Capture the cell that displays the provided text and extract its [X, Y] central coordinate. 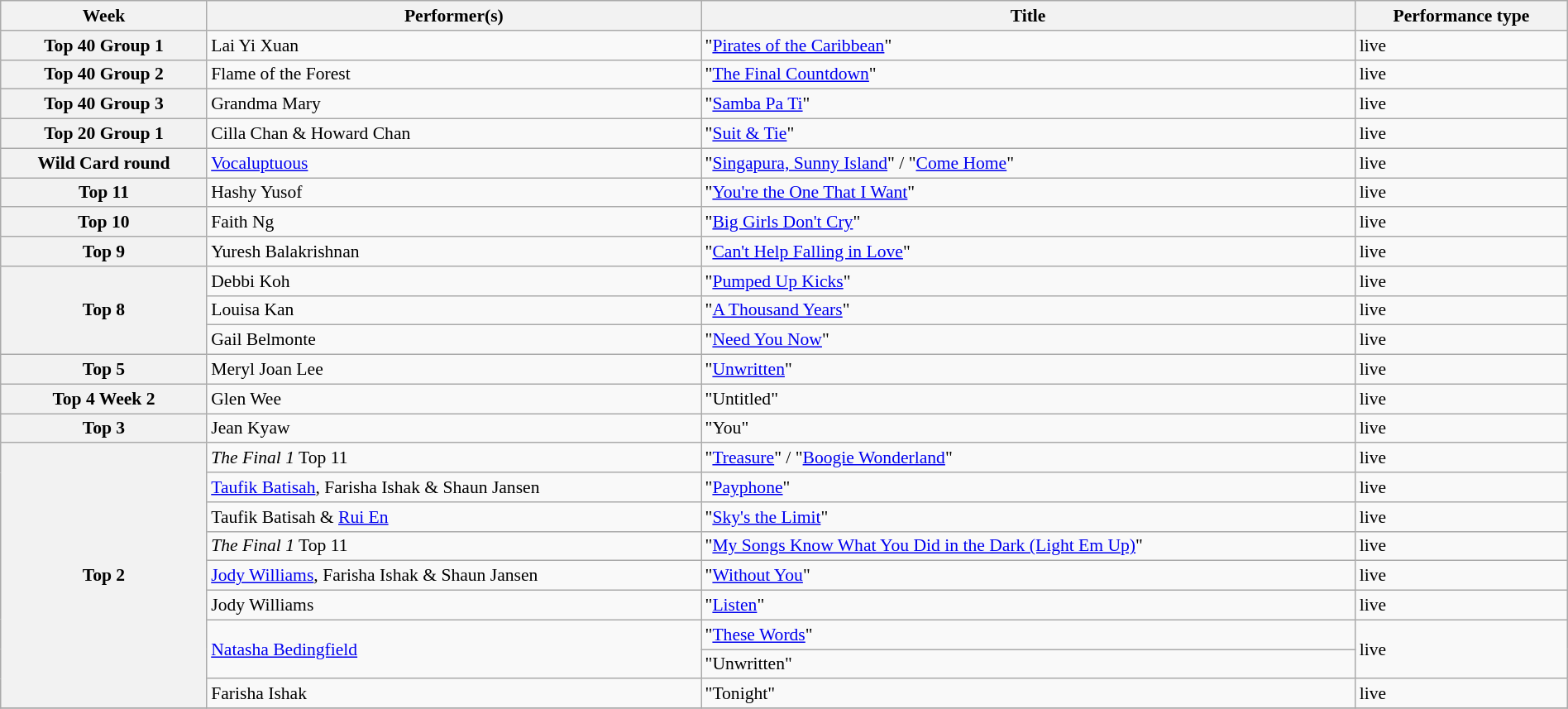
Glen Wee [453, 399]
"Pirates of the Caribbean" [1029, 46]
Top 11 [104, 193]
"Can't Help Falling in Love" [1029, 252]
"Big Girls Don't Cry" [1029, 223]
Meryl Joan Lee [453, 370]
"Singapura, Sunny Island" / "Come Home" [1029, 163]
Week [104, 16]
Gail Belmonte [453, 340]
Faith Ng [453, 223]
"My Songs Know What You Did in the Dark (Light Em Up)" [1029, 546]
Cilla Chan & Howard Chan [453, 134]
Vocaluptuous [453, 163]
Top 5 [104, 370]
Farisha Ishak [453, 694]
"These Words" [1029, 635]
"Suit & Tie" [1029, 134]
"Listen" [1029, 606]
Wild Card round [104, 163]
"Need You Now" [1029, 340]
"Samba Pa Ti" [1029, 104]
Top 40 Group 3 [104, 104]
"Pumped Up Kicks" [1029, 281]
"You're the One That I Want" [1029, 193]
Top 8 [104, 311]
Jody Williams [453, 606]
Debbi Koh [453, 281]
Top 3 [104, 429]
Performer(s) [453, 16]
"A Thousand Years" [1029, 310]
Jean Kyaw [453, 429]
Yuresh Balakrishnan [453, 252]
"Treasure" / "Boogie Wonderland" [1029, 458]
Top 40 Group 1 [104, 46]
Louisa Kan [453, 310]
Top 9 [104, 252]
"The Final Countdown" [1029, 74]
Flame of the Forest [453, 74]
"Sky's the Limit" [1029, 517]
"Untitled" [1029, 399]
Hashy Yusof [453, 193]
Top 4 Week 2 [104, 399]
Top 10 [104, 223]
Top 2 [104, 576]
Lai Yi Xuan [453, 46]
"Payphone" [1029, 487]
Natasha Bedingfield [453, 649]
Jody Williams, Farisha Ishak & Shaun Jansen [453, 576]
Top 20 Group 1 [104, 134]
Taufik Batisah & Rui En [453, 517]
Top 40 Group 2 [104, 74]
Performance type [1462, 16]
"Without You" [1029, 576]
Taufik Batisah, Farisha Ishak & Shaun Jansen [453, 487]
"Tonight" [1029, 694]
Title [1029, 16]
"You" [1029, 429]
Grandma Mary [453, 104]
